Capture the cell that displays the provided text and extract its [x, y] central coordinate. 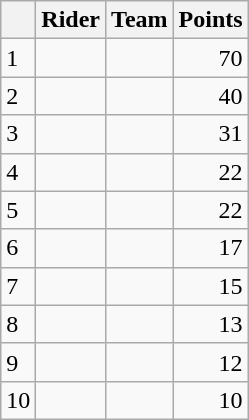
3 [18, 134]
1 [18, 58]
6 [18, 248]
15 [210, 286]
4 [18, 172]
40 [210, 96]
Rider [71, 20]
8 [18, 324]
Team [140, 20]
31 [210, 134]
13 [210, 324]
12 [210, 362]
2 [18, 96]
7 [18, 286]
5 [18, 210]
Points [210, 20]
9 [18, 362]
17 [210, 248]
70 [210, 58]
